Extract the [x, y] coordinate from the center of the cell holding the provided text.  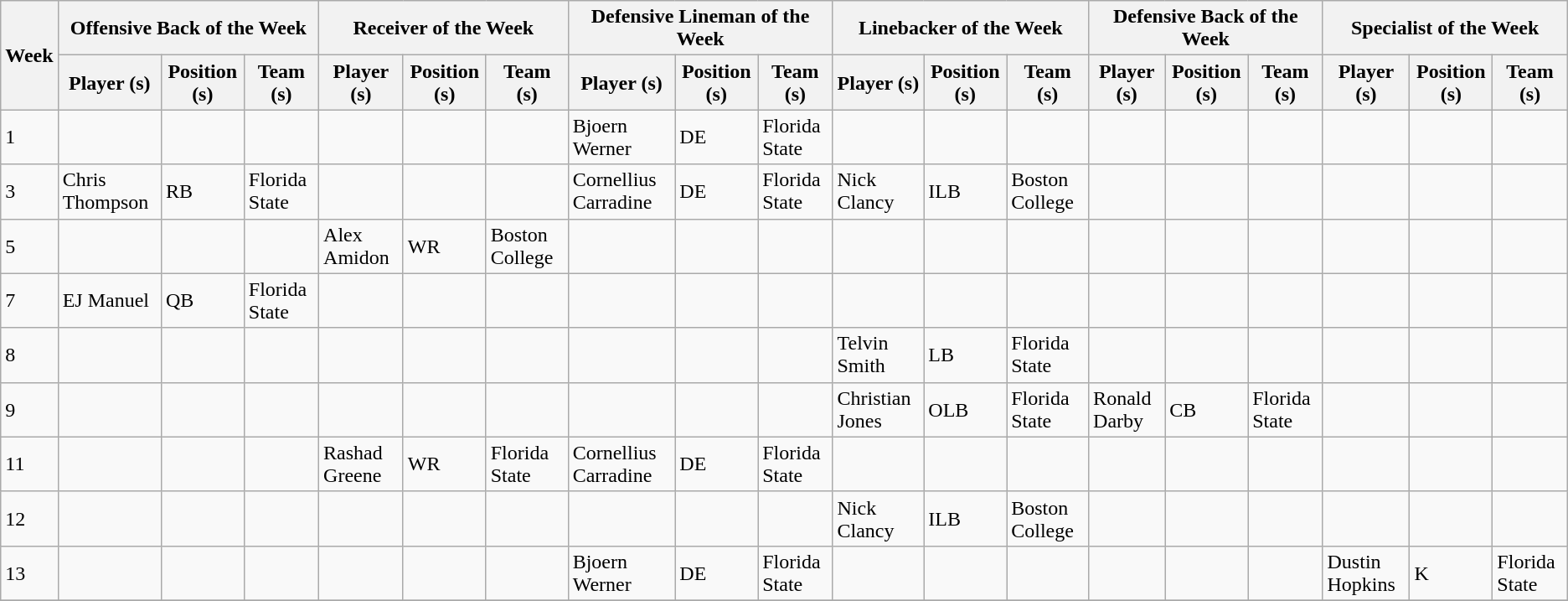
Alex Amidon [362, 246]
LB [965, 355]
11 [29, 464]
Linebacker of the Week [961, 28]
Rashad Greene [362, 464]
EJ Manuel [109, 300]
Receiver of the Week [444, 28]
8 [29, 355]
Ronald Darby [1127, 409]
3 [29, 191]
OLB [965, 409]
Offensive Back of the Week [188, 28]
RB [203, 191]
Chris Thompson [109, 191]
13 [29, 573]
Week [29, 55]
Defensive Back of the Week [1206, 28]
QB [203, 300]
K [1451, 573]
Telvin Smith [878, 355]
12 [29, 518]
1 [29, 137]
Specialist of the Week [1445, 28]
7 [29, 300]
5 [29, 246]
Christian Jones [878, 409]
Defensive Lineman of the Week [700, 28]
CB [1206, 409]
Dustin Hopkins [1366, 573]
9 [29, 409]
